Extract the [X, Y] coordinate from the center of the cell holding the provided text.  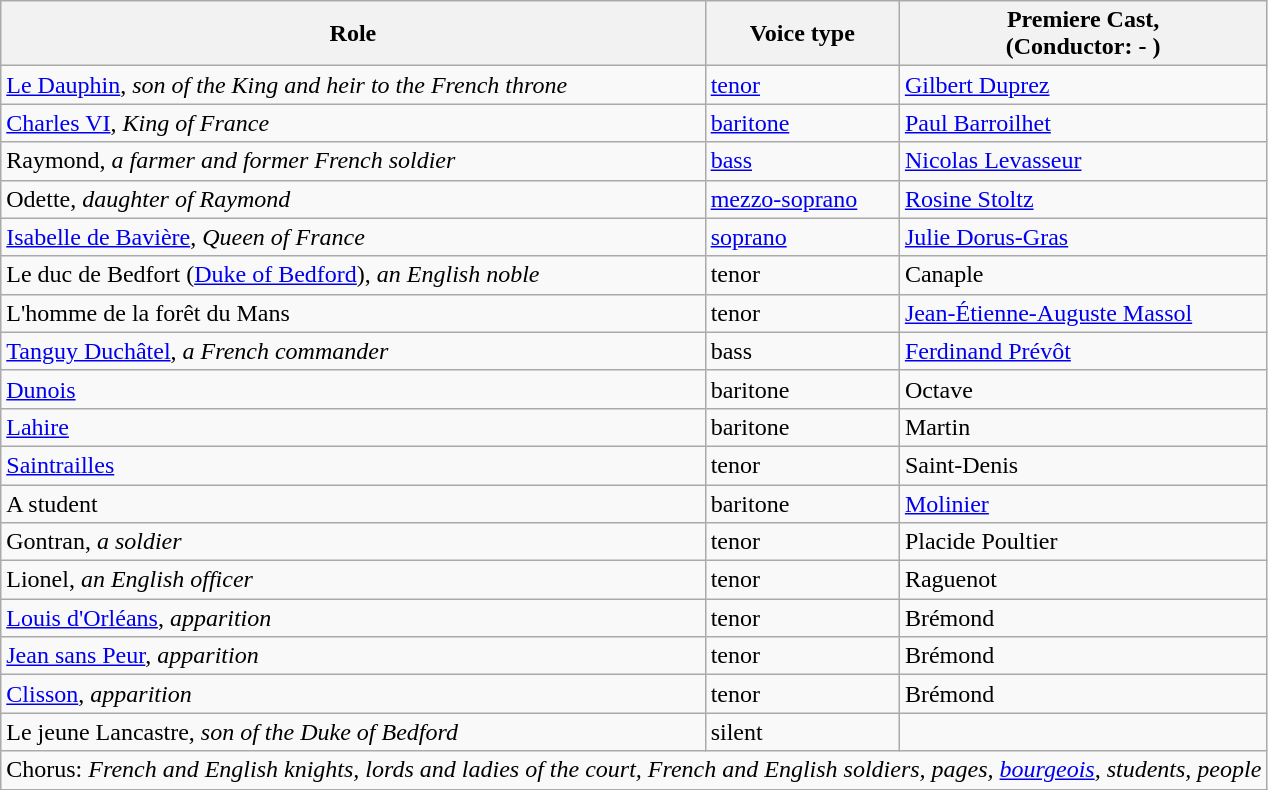
Rosine Stoltz [1083, 199]
mezzo-soprano [802, 199]
Jean-Étienne-Auguste Massol [1083, 313]
Gontran, a soldier [353, 542]
Premiere Cast, (Conductor: - ) [1083, 34]
Voice type [802, 34]
Tanguy Duchâtel, a French commander [353, 351]
Le duc de Bedfort (Duke of Bedford), an English noble [353, 275]
Saintrailles [353, 465]
Isabelle de Bavière, Queen of France [353, 237]
Raguenot [1083, 580]
silent [802, 732]
Chorus: French and English knights, lords and ladies of the court, French and English soldiers, pages, bourgeois, students, people [634, 770]
Jean sans Peur, apparition [353, 656]
Julie Dorus-Gras [1083, 237]
Odette, daughter of Raymond [353, 199]
Le Dauphin, son of the King and heir to the French throne [353, 85]
Molinier [1083, 503]
Martin [1083, 427]
Octave [1083, 389]
Gilbert Duprez [1083, 85]
Charles VI, King of France [353, 123]
Le jeune Lancastre, son of the Duke of Bedford [353, 732]
Nicolas Levasseur [1083, 161]
Canaple [1083, 275]
Paul Barroilhet [1083, 123]
Lahire [353, 427]
Saint-Denis [1083, 465]
Ferdinand Prévôt [1083, 351]
Role [353, 34]
Clisson, apparition [353, 694]
Dunois [353, 389]
A student [353, 503]
Lionel, an English officer [353, 580]
L'homme de la forêt du Mans [353, 313]
Placide Poultier [1083, 542]
soprano [802, 237]
Louis d'Orléans, apparition [353, 618]
Raymond, a farmer and former French soldier [353, 161]
